From the cell containing the given text, extract its center point as [X, Y] coordinate. 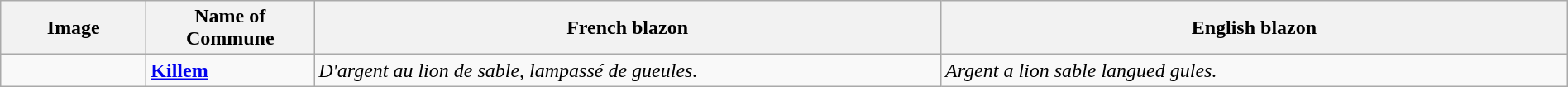
English blazon [1254, 28]
D'argent au lion de sable, lampassé de gueules. [628, 70]
Argent a lion sable langued gules. [1254, 70]
Image [74, 28]
Name of Commune [230, 28]
Killem [230, 70]
French blazon [628, 28]
